Determine the [X, Y] coordinate at the center of the cell enclosing the given text.  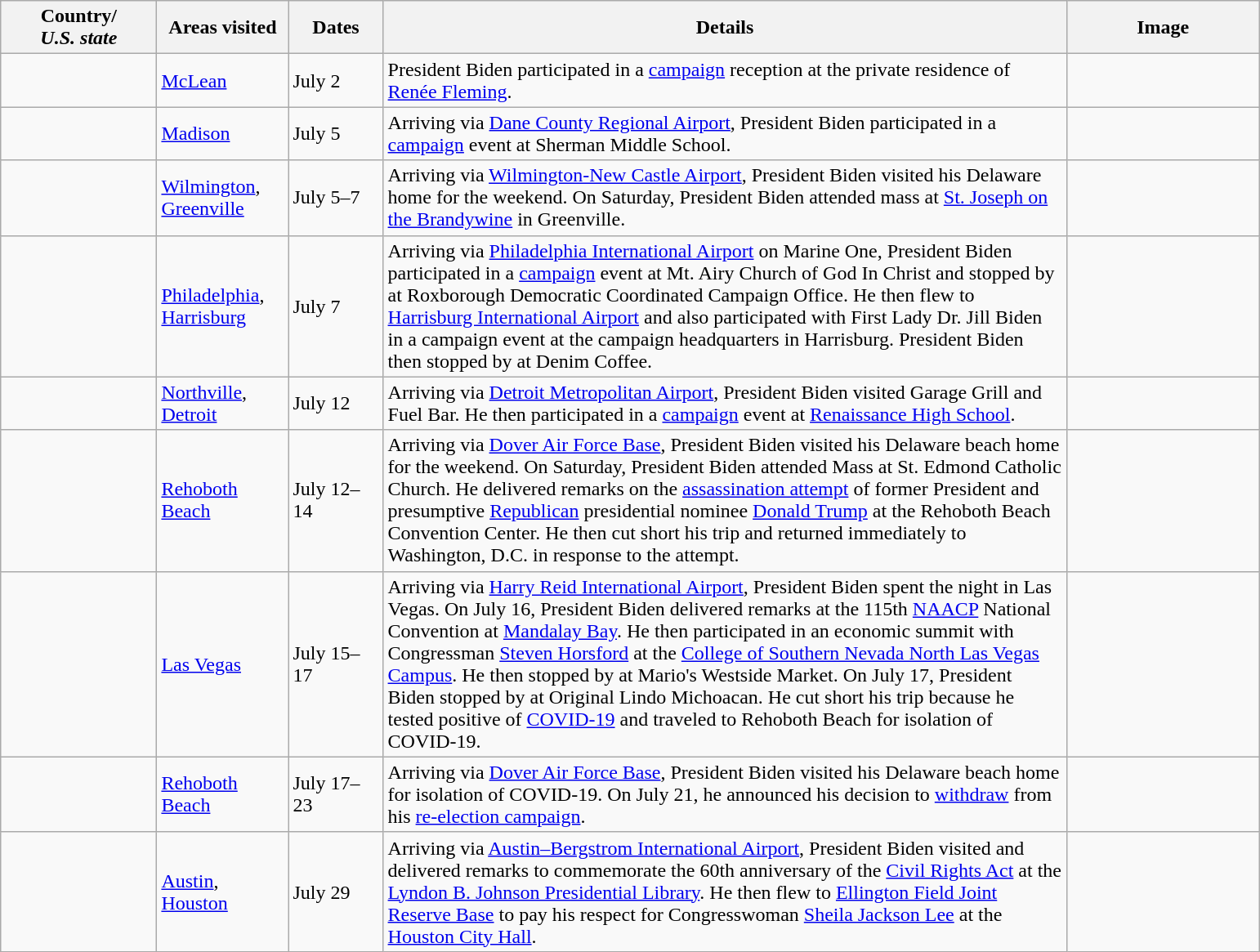
July 17–23 [336, 794]
Dates [336, 28]
Las Vegas [222, 664]
Country/U.S. state [78, 28]
Arriving via Dane County Regional Airport, President Biden participated in a campaign event at Sherman Middle School. [725, 134]
July 15–17 [336, 664]
July 5–7 [336, 198]
Northville, Detroit [222, 404]
Austin, Houston [222, 892]
July 7 [336, 306]
July 12–14 [336, 500]
Wilmington, Greenville [222, 198]
President Biden participated in a campaign reception at the private residence of Renée Fleming. [725, 80]
July 12 [336, 404]
Philadelphia, Harrisburg [222, 306]
Details [725, 28]
July 5 [336, 134]
July 29 [336, 892]
McLean [222, 80]
Madison [222, 134]
Image [1163, 28]
July 2 [336, 80]
Areas visited [222, 28]
